Return [x, y] of the center of cell containing provided text 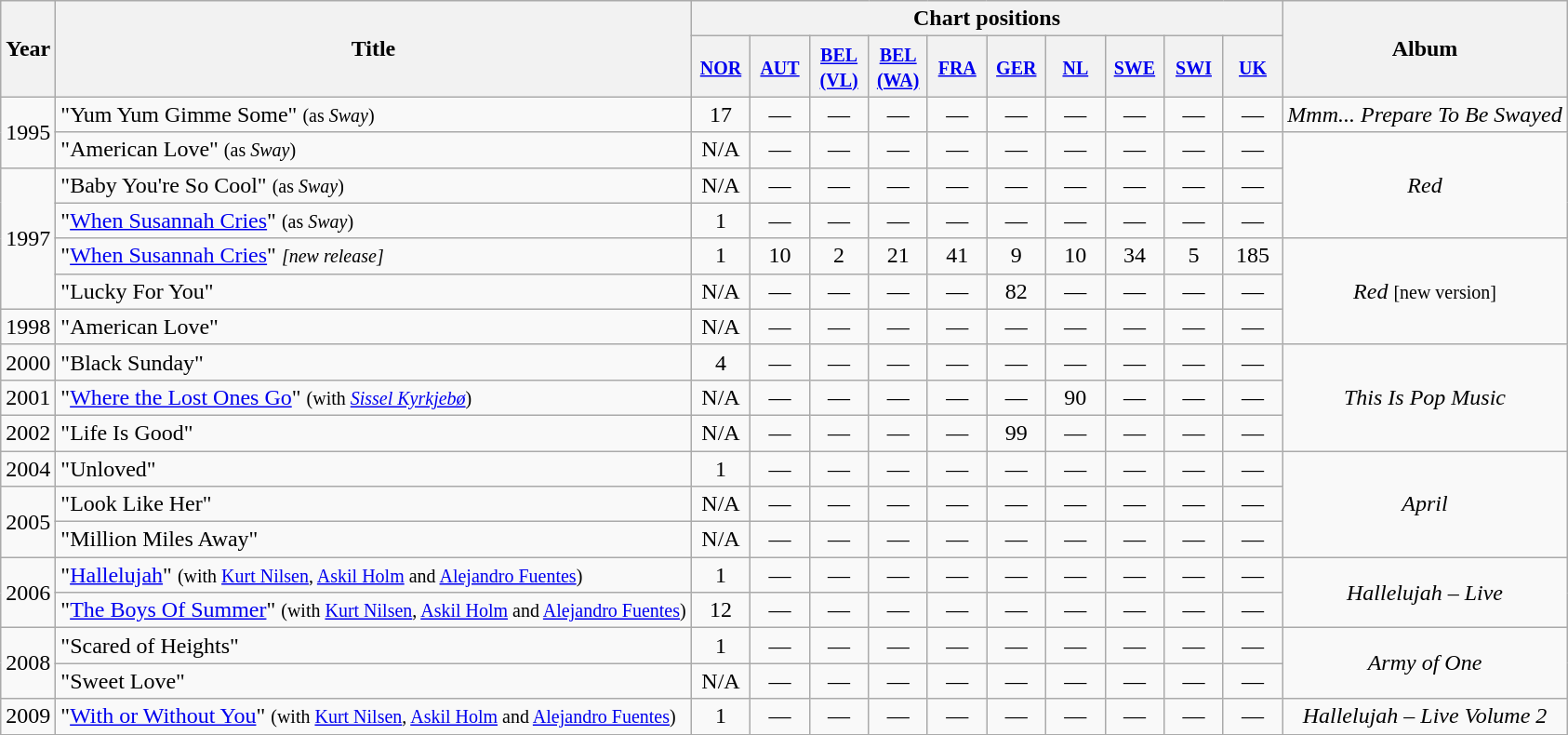
AUT [780, 67]
"When Susannah Cries" [new release] [374, 256]
41 [957, 256]
"American Love" (as Sway) [374, 150]
2004 [28, 468]
12 [721, 610]
4 [721, 362]
GER [1017, 67]
"Look Like Her" [374, 504]
"Life Is Good" [374, 433]
2002 [28, 433]
99 [1017, 433]
FRA [957, 67]
Year [28, 48]
UK [1253, 67]
"Baby You're So Cool" (as Sway) [374, 185]
"Sweet Love" [374, 681]
Album [1425, 48]
NOR [721, 67]
April [1425, 503]
2005 [28, 522]
1995 [28, 132]
"Million Miles Away" [374, 540]
"American Love" [374, 327]
Title [374, 48]
Hallelujah – Live Volume 2 [1425, 716]
"Where the Lost Ones Go" (with Sissel Kyrkjebø) [374, 397]
"With or Without You" (with Kurt Nilsen, Askil Holm and Alejandro Fuentes) [374, 716]
This Is Pop Music [1425, 397]
82 [1017, 291]
21 [898, 256]
2006 [28, 593]
2001 [28, 397]
1998 [28, 327]
"Scared of Heights" [374, 646]
BEL (WA) [898, 67]
9 [1017, 256]
"Yum Yum Gimme Some" (as Sway) [374, 114]
34 [1135, 256]
BEL (VL) [839, 67]
Red [1425, 185]
SWI [1194, 67]
"Hallelujah" (with Kurt Nilsen, Askil Holm and Alejandro Fuentes) [374, 575]
2009 [28, 716]
5 [1194, 256]
"Unloved" [374, 468]
NL [1076, 67]
Hallelujah – Live [1425, 593]
"The Boys Of Summer" (with Kurt Nilsen, Askil Holm and Alejandro Fuentes) [374, 610]
2000 [28, 362]
"Black Sunday" [374, 362]
Mmm... Prepare To Be Swayed [1425, 114]
90 [1076, 397]
Chart positions [987, 19]
2 [839, 256]
SWE [1135, 67]
2008 [28, 663]
"Lucky For You" [374, 291]
17 [721, 114]
Army of One [1425, 663]
"When Susannah Cries" (as Sway) [374, 220]
185 [1253, 256]
Red [new version] [1425, 291]
1997 [28, 238]
